Provide the [X, Y] coordinate of the cell's center where the given text is located.  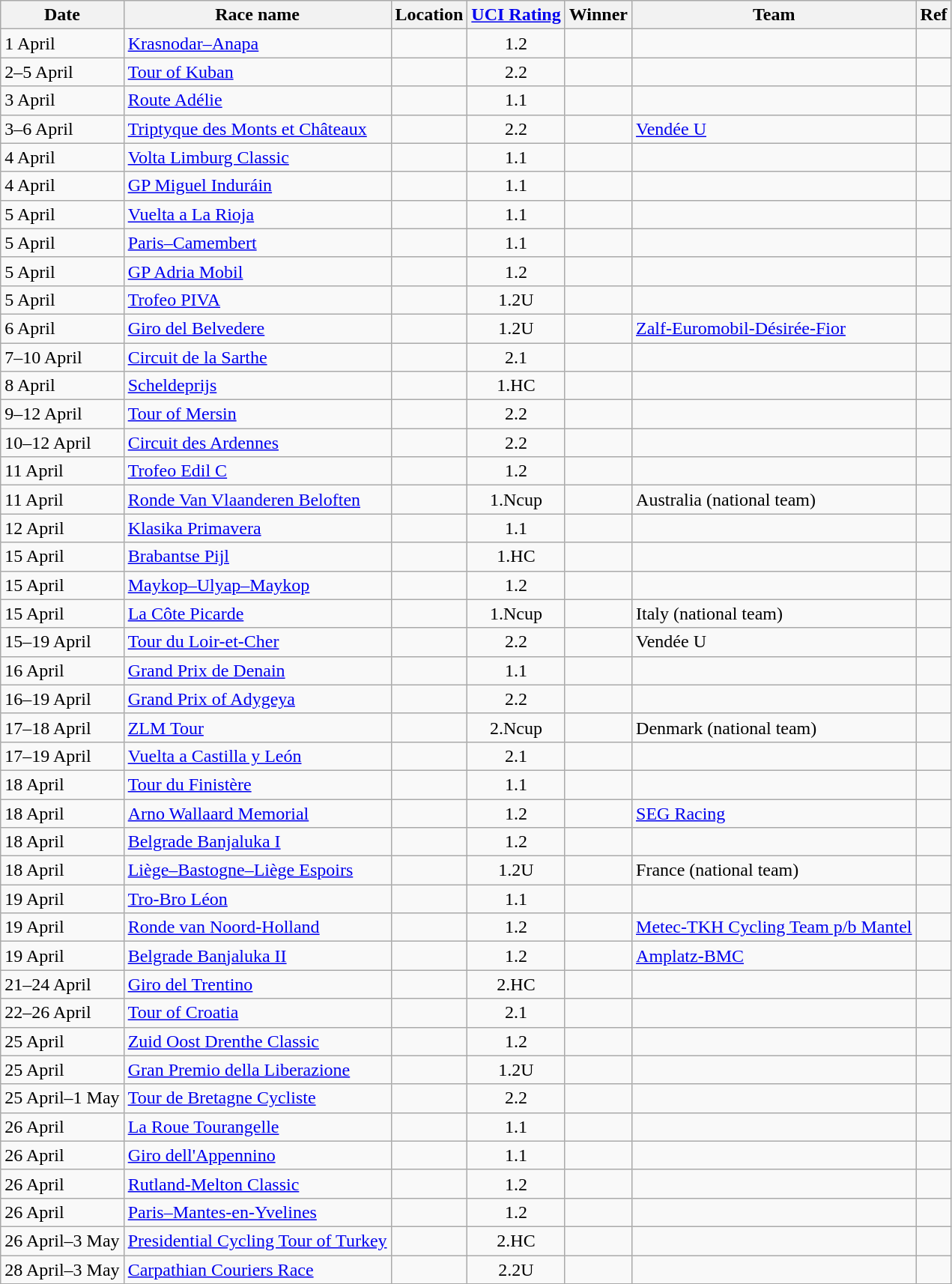
Scheldeprijs [258, 386]
GP Miguel Induráin [258, 186]
Metec-TKH Cycling Team p/b Mantel [774, 927]
Rutland-Melton Classic [258, 1184]
Tour of Croatia [258, 1013]
Triptyque des Monts et Châteaux [258, 129]
Ref [933, 15]
Tour du Finistère [258, 784]
Ronde van Noord-Holland [258, 927]
Paris–Camembert [258, 243]
ZLM Tour [258, 727]
Circuit de la Sarthe [258, 357]
Australia (national team) [774, 500]
Giro dell'Appennino [258, 1155]
9–12 April [62, 414]
12 April [62, 528]
7–10 April [62, 357]
21–24 April [62, 984]
Winner [598, 15]
17–19 April [62, 756]
17–18 April [62, 727]
Belgrade Banjaluka II [258, 956]
Krasnodar–Anapa [258, 43]
France (national team) [774, 870]
Tour de Bretagne Cycliste [258, 1098]
Tour of Kuban [258, 72]
Volta Limburg Classic [258, 157]
Maykop–Ulyap–Maykop [258, 585]
3–6 April [62, 129]
GP Adria Mobil [258, 271]
2.Ncup [516, 727]
15–19 April [62, 642]
2–5 April [62, 72]
26 April–3 May [62, 1241]
SEG Racing [774, 813]
Presidential Cycling Tour of Turkey [258, 1241]
Italy (national team) [774, 614]
Vuelta a La Rioja [258, 214]
Paris–Mantes-en-Yvelines [258, 1212]
Vuelta a Castilla y León [258, 756]
Brabantse Pijl [258, 557]
Gran Premio della Liberazione [258, 1070]
Giro del Belvedere [258, 328]
Tro-Bro Léon [258, 899]
1 April [62, 43]
Location [429, 15]
Tour du Loir-et-Cher [258, 642]
22–26 April [62, 1013]
Trofeo PIVA [258, 300]
Klasika Primavera [258, 528]
25 April–1 May [62, 1098]
Circuit des Ardennes [258, 443]
Tour of Mersin [258, 414]
Arno Wallaard Memorial [258, 813]
Ronde Van Vlaanderen Beloften [258, 500]
Team [774, 15]
Denmark (national team) [774, 727]
Belgrade Banjaluka I [258, 842]
Grand Prix of Adygeya [258, 699]
La Roue Tourangelle [258, 1127]
Liège–Bastogne–Liège Espoirs [258, 870]
16 April [62, 670]
6 April [62, 328]
8 April [62, 386]
Giro del Trentino [258, 984]
3 April [62, 100]
Grand Prix de Denain [258, 670]
Amplatz-BMC [774, 956]
Trofeo Edil C [258, 471]
Route Adélie [258, 100]
Race name [258, 15]
10–12 April [62, 443]
Zuid Oost Drenthe Classic [258, 1041]
Zalf-Euromobil-Désirée-Fior [774, 328]
La Côte Picarde [258, 614]
16–19 April [62, 699]
2.2U [516, 1270]
UCI Rating [516, 15]
28 April–3 May [62, 1270]
Date [62, 15]
Carpathian Couriers Race [258, 1270]
